From the cell containing the given text, extract its center point as (X, Y) coordinate. 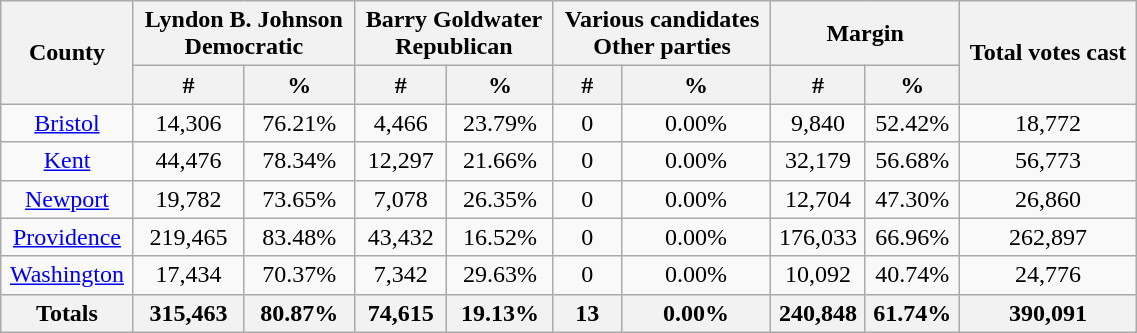
Barry GoldwaterRepublican (454, 34)
Total votes cast (1048, 52)
52.42% (912, 123)
32,179 (818, 161)
County (67, 52)
262,897 (1048, 237)
40.74% (912, 275)
176,033 (818, 237)
66.96% (912, 237)
9,840 (818, 123)
19,782 (188, 199)
61.74% (912, 313)
Various candidatesOther parties (662, 34)
29.63% (500, 275)
13 (587, 313)
315,463 (188, 313)
240,848 (818, 313)
17,434 (188, 275)
Washington (67, 275)
7,078 (401, 199)
Totals (67, 313)
18,772 (1048, 123)
12,704 (818, 199)
56,773 (1048, 161)
44,476 (188, 161)
10,092 (818, 275)
80.87% (300, 313)
19.13% (500, 313)
Margin (866, 34)
26,860 (1048, 199)
Providence (67, 237)
12,297 (401, 161)
Newport (67, 199)
Kent (67, 161)
70.37% (300, 275)
43,432 (401, 237)
24,776 (1048, 275)
21.66% (500, 161)
74,615 (401, 313)
4,466 (401, 123)
7,342 (401, 275)
73.65% (300, 199)
76.21% (300, 123)
56.68% (912, 161)
16.52% (500, 237)
47.30% (912, 199)
83.48% (300, 237)
78.34% (300, 161)
219,465 (188, 237)
390,091 (1048, 313)
23.79% (500, 123)
Lyndon B. JohnsonDemocratic (244, 34)
14,306 (188, 123)
Bristol (67, 123)
26.35% (500, 199)
